Output the (x, y) coordinate of the center of the cell containing the given text.  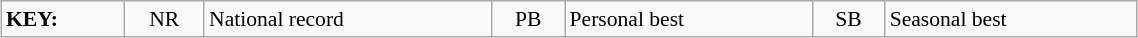
NR (164, 19)
SB (848, 19)
Personal best (689, 19)
PB (528, 19)
National record (348, 19)
KEY: (62, 19)
Seasonal best (1011, 19)
